Provide the [x, y] coordinate of the cell's center where the given text is located.  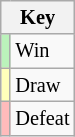
Win [42, 51]
Draw [42, 85]
Key [38, 17]
Defeat [42, 118]
